Find where the given text appears and provide that cell's center as [x, y] coordinate. 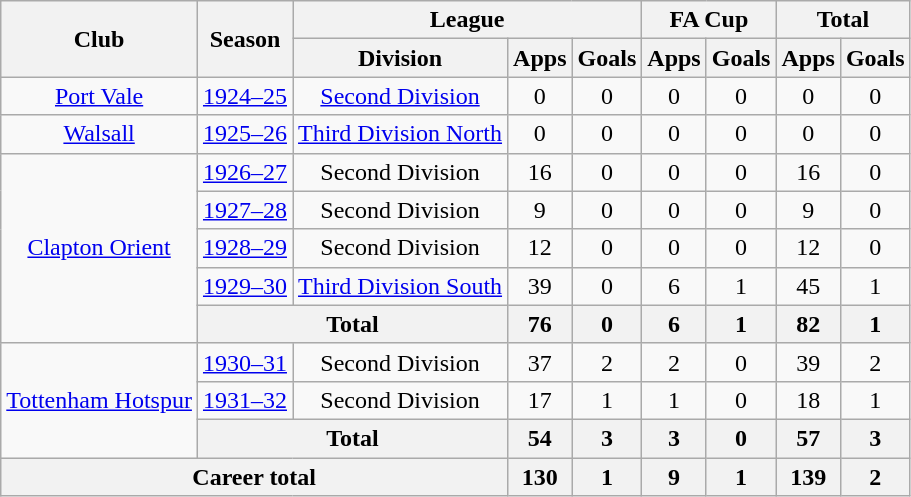
17 [540, 400]
Third Division North [400, 134]
1930–31 [244, 362]
18 [808, 400]
1929–30 [244, 286]
1926–27 [244, 172]
FA Cup [709, 20]
57 [808, 438]
45 [808, 286]
82 [808, 324]
Division [400, 58]
1928–29 [244, 248]
Career total [254, 477]
54 [540, 438]
League [466, 20]
139 [808, 477]
1924–25 [244, 96]
Tottenham Hotspur [100, 400]
1925–26 [244, 134]
Season [244, 39]
1931–32 [244, 400]
Third Division South [400, 286]
Port Vale [100, 96]
Clapton Orient [100, 248]
76 [540, 324]
Club [100, 39]
130 [540, 477]
Walsall [100, 134]
1927–28 [244, 210]
37 [540, 362]
